Detect which cell encompasses the target text, then output its (X, Y) center coordinate. 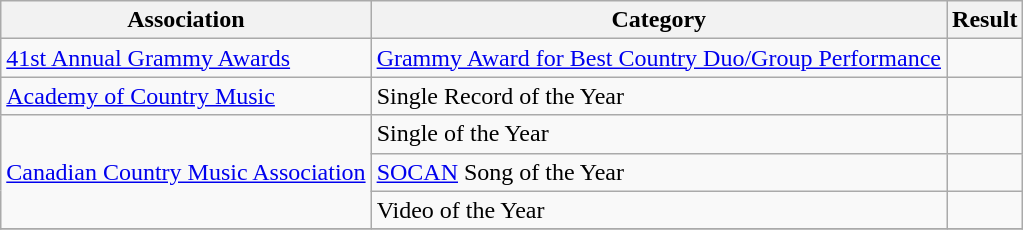
SOCAN Song of the Year (658, 172)
Academy of Country Music (186, 96)
Video of the Year (658, 210)
Canadian Country Music Association (186, 172)
Category (658, 20)
Single Record of the Year (658, 96)
Result (985, 20)
Association (186, 20)
Single of the Year (658, 134)
Grammy Award for Best Country Duo/Group Performance (658, 58)
41st Annual Grammy Awards (186, 58)
